Locate the cell with the specified text and output its [x, y] center coordinate. 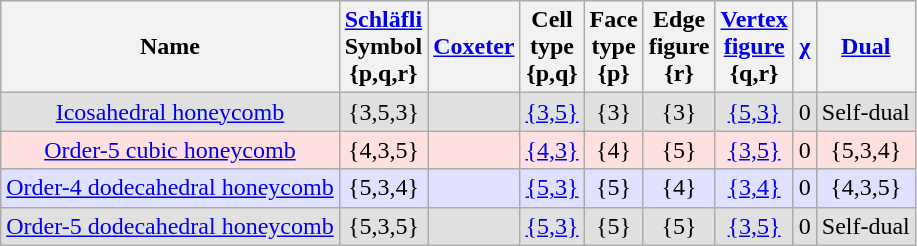
{5,3,5} [383, 226]
Vertexfigure{q,r} [754, 47]
Dual [866, 47]
SchläfliSymbol{p,q,r} [383, 47]
Facetype{p} [614, 47]
{4,3} [552, 150]
{3,4} [754, 188]
χ [804, 47]
Icosahedral honeycomb [170, 112]
{3,5,3} [383, 112]
Celltype{p,q} [552, 47]
Edgefigure{r} [679, 47]
Order-5 cubic honeycomb [170, 150]
Name [170, 47]
Order-5 dodecahedral honeycomb [170, 226]
Coxeter [474, 47]
Order-4 dodecahedral honeycomb [170, 188]
